Return the [X, Y] coordinate for the center point of the cell that contains the specified text.  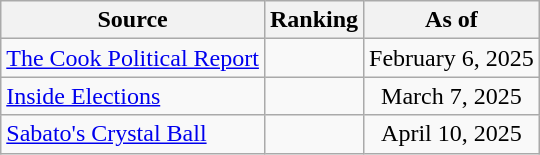
Inside Elections [133, 96]
Source [133, 20]
February 6, 2025 [452, 58]
April 10, 2025 [452, 134]
March 7, 2025 [452, 96]
As of [452, 20]
The Cook Political Report [133, 58]
Ranking [314, 20]
Sabato's Crystal Ball [133, 134]
